Detect which cell encompasses the target text, then output its (x, y) center coordinate. 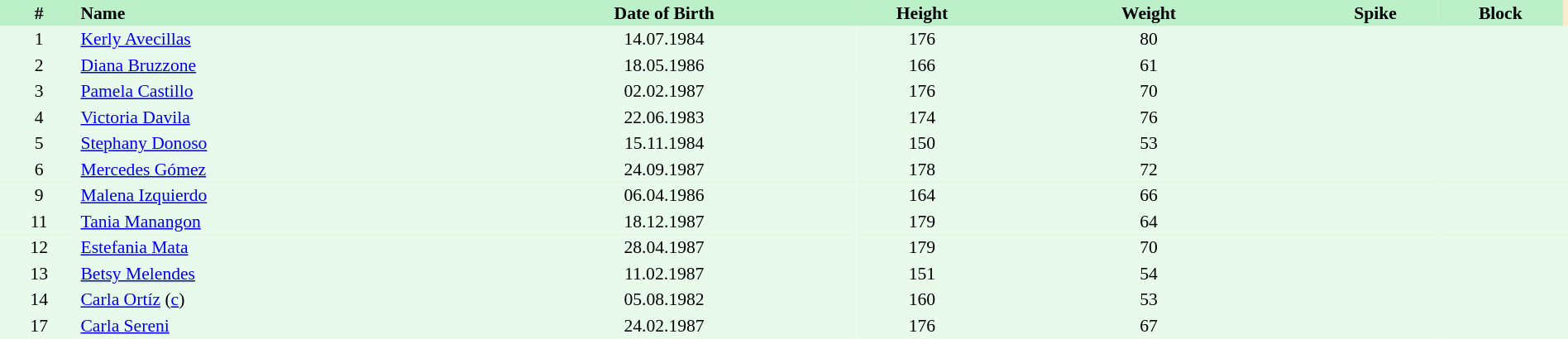
18.12.1987 (664, 222)
Block (1500, 13)
5 (39, 144)
17 (39, 326)
Estefania Mata (273, 248)
Pamela Castillo (273, 91)
Diana Bruzzone (273, 65)
Betsy Melendes (273, 274)
Date of Birth (664, 13)
150 (921, 144)
160 (921, 299)
9 (39, 195)
Carla Ortíz (c) (273, 299)
Height (921, 13)
1 (39, 40)
Stephany Donoso (273, 144)
164 (921, 195)
Malena Izquierdo (273, 195)
22.06.1983 (664, 117)
18.05.1986 (664, 65)
64 (1150, 222)
Carla Sereni (273, 326)
Tania Manangon (273, 222)
4 (39, 117)
Kerly Avecillas (273, 40)
Victoria Davila (273, 117)
# (39, 13)
28.04.1987 (664, 248)
80 (1150, 40)
24.02.1987 (664, 326)
67 (1150, 326)
Mercedes Gómez (273, 169)
3 (39, 91)
11 (39, 222)
Weight (1150, 13)
11.02.1987 (664, 274)
24.09.1987 (664, 169)
2 (39, 65)
14.07.1984 (664, 40)
72 (1150, 169)
66 (1150, 195)
178 (921, 169)
6 (39, 169)
02.02.1987 (664, 91)
06.04.1986 (664, 195)
Spike (1374, 13)
Name (273, 13)
15.11.1984 (664, 144)
174 (921, 117)
166 (921, 65)
151 (921, 274)
12 (39, 248)
61 (1150, 65)
13 (39, 274)
14 (39, 299)
76 (1150, 117)
05.08.1982 (664, 299)
54 (1150, 274)
